For the text-containing cell, return its midpoint in [x, y] coordinate format. 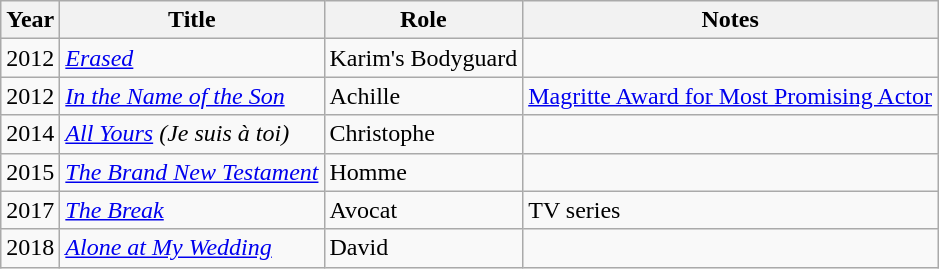
2017 [30, 210]
Karim's Bodyguard [424, 58]
Alone at My Wedding [192, 248]
All Yours (Je suis à toi) [192, 134]
The Brand New Testament [192, 172]
2015 [30, 172]
Year [30, 20]
Role [424, 20]
Magritte Award for Most Promising Actor [730, 96]
Title [192, 20]
2014 [30, 134]
Homme [424, 172]
TV series [730, 210]
2018 [30, 248]
Notes [730, 20]
The Break [192, 210]
In the Name of the Son [192, 96]
Achille [424, 96]
Christophe [424, 134]
Avocat [424, 210]
Erased [192, 58]
David [424, 248]
